Detect which cell encompasses the target text, then output its [X, Y] center coordinate. 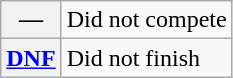
— [31, 20]
DNF [31, 58]
Did not finish [146, 58]
Did not compete [146, 20]
